Identify which cell holds the provided text, then report its (X, Y) central coordinate. 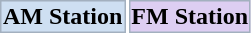
AM Station (62, 16)
FM Station (190, 16)
